Determine the [x, y] coordinate at the center of the cell enclosing the given text.  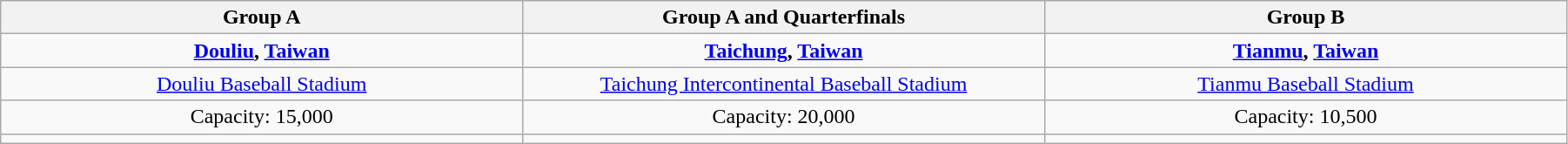
Capacity: 20,000 [784, 117]
Tianmu Baseball Stadium [1306, 84]
Taichung, Taiwan [784, 51]
Capacity: 10,500 [1306, 117]
Group A and Quarterfinals [784, 17]
Capacity: 15,000 [262, 117]
Group A [262, 17]
Taichung Intercontinental Baseball Stadium [784, 84]
Douliu, Taiwan [262, 51]
Tianmu, Taiwan [1306, 51]
Douliu Baseball Stadium [262, 84]
Group B [1306, 17]
